From the cell containing the given text, extract its center point as (X, Y) coordinate. 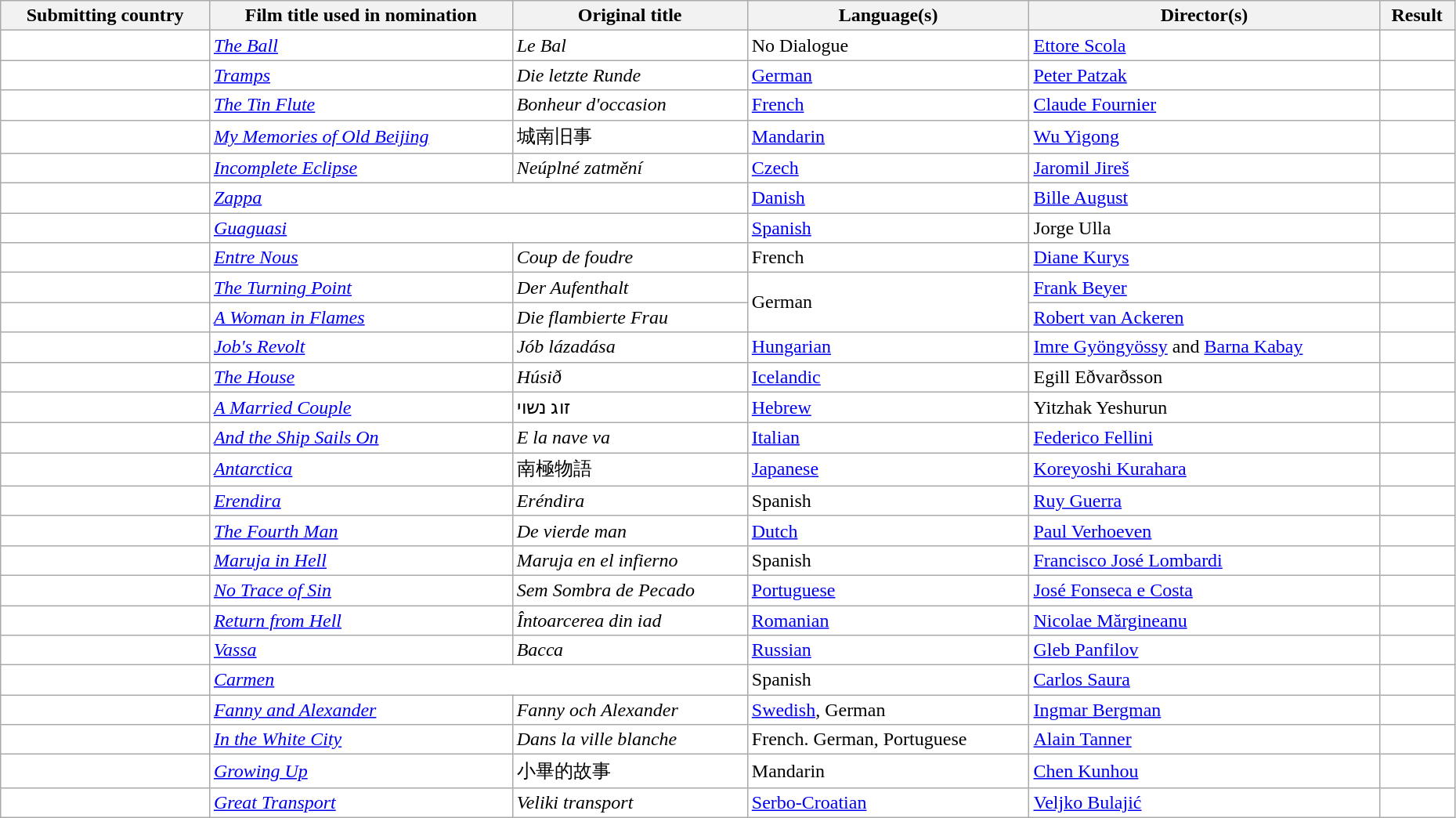
Russian (888, 650)
Guaguasi (478, 228)
De vierde man (630, 530)
Die letzte Runde (630, 75)
Romanian (888, 620)
Neúplné zatmění (630, 168)
Great Transport (360, 802)
Italian (888, 438)
Maruja en el infierno (630, 560)
A Woman in Flames (360, 317)
小畢的故事 (630, 771)
Jób lázadása (630, 347)
Alain Tanner (1205, 740)
Antarctica (360, 470)
Imre Gyöngyössy and Barna Kabay (1205, 347)
Dans la ville blanche (630, 740)
José Fonseca e Costa (1205, 590)
Carmen (478, 680)
Întoarcerea din iad (630, 620)
Frank Beyer (1205, 288)
城南旧事 (630, 136)
Diane Kurys (1205, 258)
Veliki transport (630, 802)
Federico Fellini (1205, 438)
Tramps (360, 75)
Icelandic (888, 377)
No Trace of Sin (360, 590)
Japanese (888, 470)
Coup de foudre (630, 258)
Der Aufenthalt (630, 288)
Chen Kunhou (1205, 771)
Bille August (1205, 198)
Jaromil Jireš (1205, 168)
Ruy Guerra (1205, 501)
Paul Verhoeven (1205, 530)
Die flambierte Frau (630, 317)
Nicolae Mărgineanu (1205, 620)
A Married Couple (360, 407)
南極物語 (630, 470)
Wu Yigong (1205, 136)
Hungarian (888, 347)
Maruja in Hell (360, 560)
זוג נשוי (630, 407)
Le Bal (630, 45)
Vassa (360, 650)
Film title used in nomination (360, 16)
Serbo-Croatian (888, 802)
Gleb Panfilov (1205, 650)
Peter Patzak (1205, 75)
Submitting country (105, 16)
Eréndira (630, 501)
No Dialogue (888, 45)
Return from Hell (360, 620)
Erendira (360, 501)
In the White City (360, 740)
Language(s) (888, 16)
Húsið (630, 377)
Director(s) (1205, 16)
Job's Revolt (360, 347)
Ingmar Bergman (1205, 710)
Francisco José Lombardi (1205, 560)
Dutch (888, 530)
The Fourth Man (360, 530)
Result (1417, 16)
Bonheur d'occasion (630, 105)
Carlos Saura (1205, 680)
Danish (888, 198)
Incomplete Eclipse (360, 168)
Fanny and Alexander (360, 710)
E la nave va (630, 438)
Original title (630, 16)
French. German, Portuguese (888, 740)
Czech (888, 168)
Васса (630, 650)
Ettore Scola (1205, 45)
Sem Sombra de Pecado (630, 590)
Claude Fournier (1205, 105)
My Memories of Old Beijing (360, 136)
The Tin Flute (360, 105)
The Ball (360, 45)
Robert van Ackeren (1205, 317)
The House (360, 377)
Portuguese (888, 590)
Egill Eðvarðsson (1205, 377)
Growing Up (360, 771)
Fanny och Alexander (630, 710)
Jorge Ulla (1205, 228)
Zappa (478, 198)
Koreyoshi Kurahara (1205, 470)
Veljko Bulajić (1205, 802)
Hebrew (888, 407)
Swedish, German (888, 710)
And the Ship Sails On (360, 438)
The Turning Point (360, 288)
Entre Nous (360, 258)
Yitzhak Yeshurun (1205, 407)
